From the cell containing the given text, extract its center point as (X, Y) coordinate. 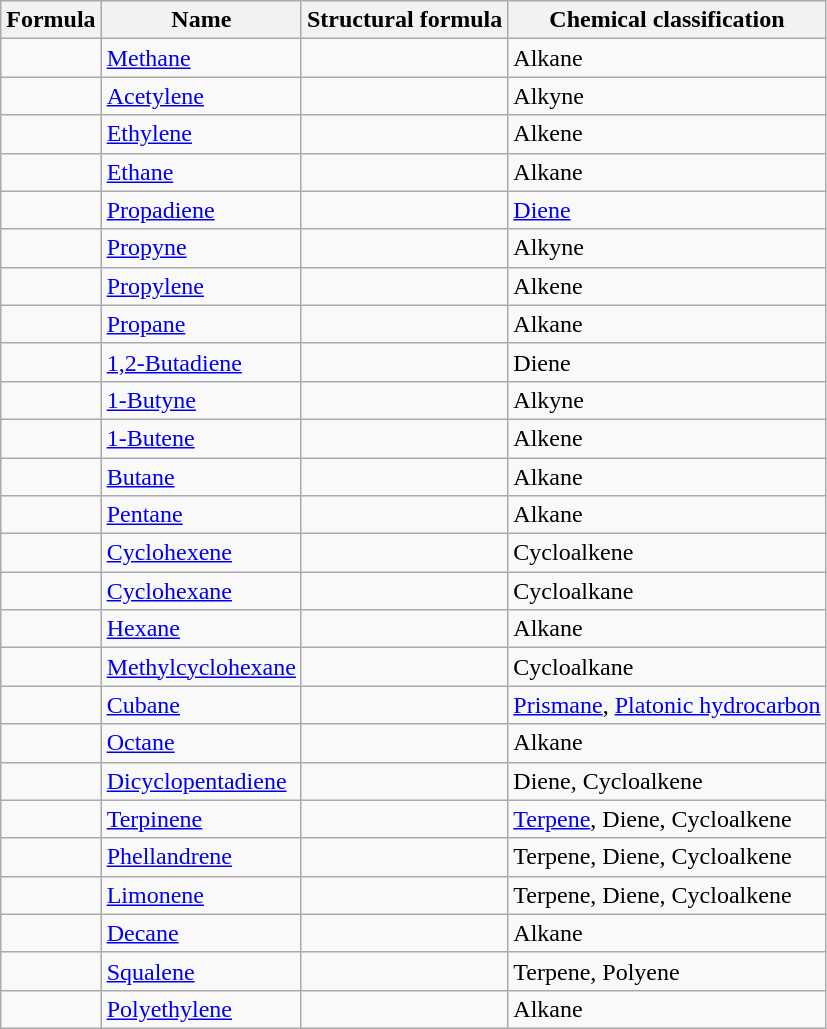
1,2-Butadiene (201, 362)
Formula (51, 20)
Ethylene (201, 134)
Cycloalkene (667, 553)
Methylcyclohexane (201, 667)
Methane (201, 58)
Octane (201, 743)
Decane (201, 933)
Pentane (201, 515)
Propane (201, 324)
Dicyclopentadiene (201, 781)
Cyclohexane (201, 591)
1-Butyne (201, 400)
Chemical classification (667, 20)
Ethane (201, 172)
Butane (201, 477)
Hexane (201, 629)
Prismane, Platonic hydrocarbon (667, 705)
Cubane (201, 705)
Propylene (201, 286)
Propadiene (201, 210)
1-Butene (201, 438)
Propyne (201, 248)
Limonene (201, 895)
Polyethylene (201, 1009)
Diene, Cycloalkene (667, 781)
Squalene (201, 971)
Name (201, 20)
Phellandrene (201, 857)
Cyclohexene (201, 553)
Terpinene (201, 819)
Structural formula (404, 20)
Terpene, Polyene (667, 971)
Acetylene (201, 96)
